Provide the [X, Y] coordinate of the cell's center where the given text is located.  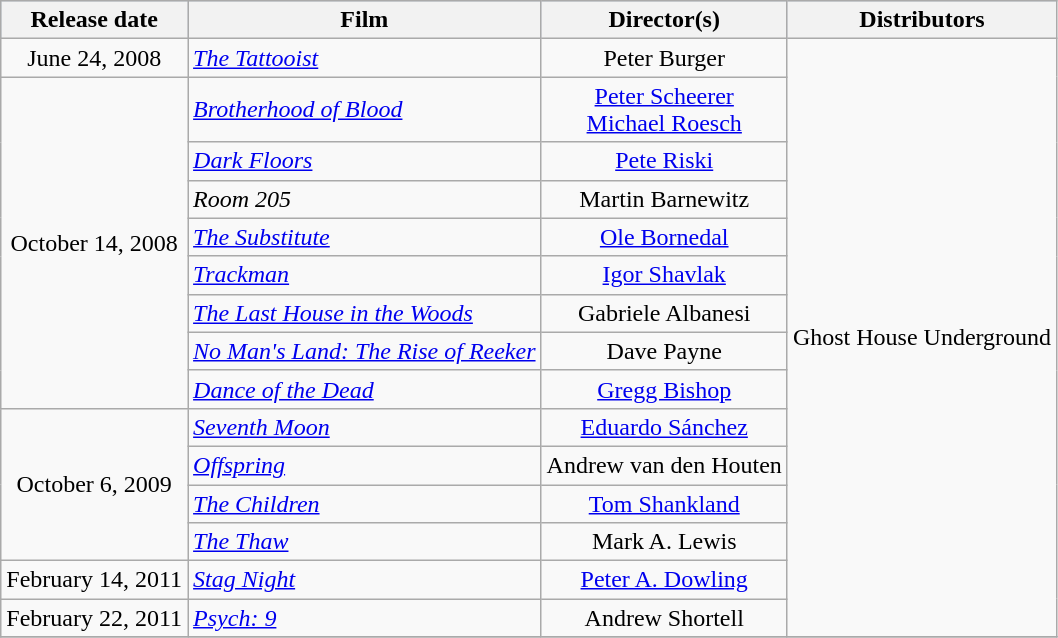
Trackman [364, 275]
Distributors [922, 20]
Martin Barnewitz [664, 199]
Dance of the Dead [364, 389]
Peter ScheererMichael Roesch [664, 110]
Dark Floors [364, 161]
Ghost House Underground [922, 338]
Offspring [364, 465]
The Last House in the Woods [364, 313]
February 22, 2011 [94, 618]
Pete Riski [664, 161]
Psych: 9 [364, 618]
The Substitute [364, 237]
October 14, 2008 [94, 243]
Andrew van den Houten [664, 465]
Release date [94, 20]
Dave Payne [664, 351]
The Tattooist [364, 58]
Igor Shavlak [664, 275]
Director(s) [664, 20]
June 24, 2008 [94, 58]
Andrew Shortell [664, 618]
February 14, 2011 [94, 580]
October 6, 2009 [94, 484]
Ole Bornedal [664, 237]
Gregg Bishop [664, 389]
Film [364, 20]
Brotherhood of Blood [364, 110]
No Man's Land: The Rise of Reeker [364, 351]
The Thaw [364, 542]
Mark A. Lewis [664, 542]
Seventh Moon [364, 427]
Stag Night [364, 580]
The Children [364, 503]
Room 205 [364, 199]
Gabriele Albanesi [664, 313]
Eduardo Sánchez [664, 427]
Tom Shankland [664, 503]
Peter A. Dowling [664, 580]
Peter Burger [664, 58]
